Return (x, y) of the center of cell containing provided text 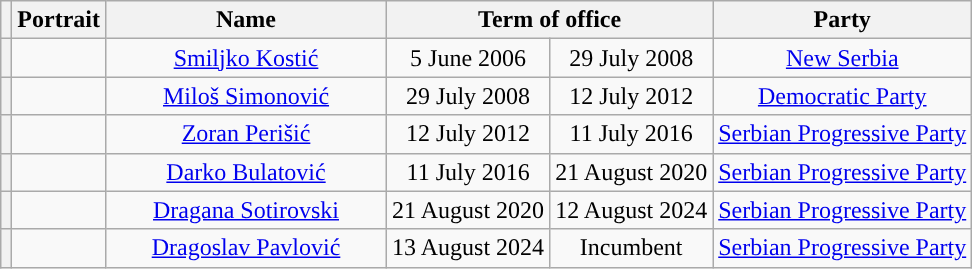
Term of office (550, 20)
Smiljko Kostić (246, 58)
Dragana Sotirovski (246, 210)
5 June 2006 (468, 58)
Party (842, 20)
Name (246, 20)
12 August 2024 (632, 210)
Miloš Simonović (246, 96)
Zoran Perišić (246, 134)
Portrait (59, 20)
Darko Bulatović (246, 172)
New Serbia (842, 58)
Incumbent (632, 248)
13 August 2024 (468, 248)
Democratic Party (842, 96)
Dragoslav Pavlović (246, 248)
